Find where the given text appears and provide that cell's center as (x, y) coordinate. 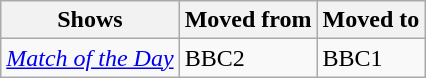
BBC2 (248, 58)
BBC1 (371, 58)
Moved to (371, 20)
Match of the Day (90, 58)
Shows (90, 20)
Moved from (248, 20)
